Provide the (X, Y) coordinate of the cell's center where the given text is located.  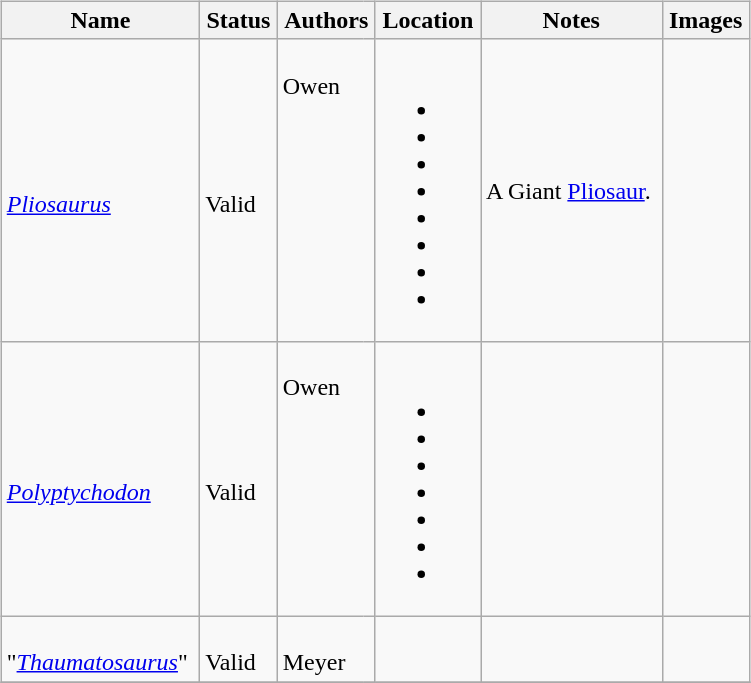
Notes (571, 20)
Polyptychodon (100, 478)
Pliosaurus (100, 190)
A Giant Pliosaur. (571, 190)
Status (239, 20)
Name (100, 20)
Images (706, 20)
Authors (326, 20)
Meyer (320, 648)
"Thaumatosaurus" (100, 648)
Location (428, 20)
